Extract the [X, Y] coordinate from the center of the cell holding the provided text.  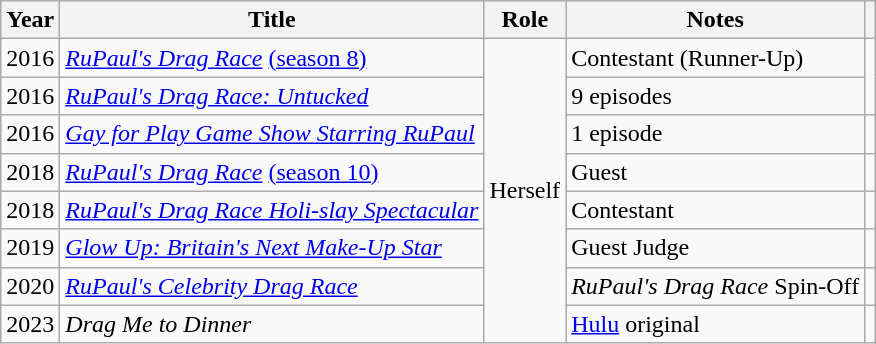
Notes [716, 20]
Guest Judge [716, 248]
RuPaul's Drag Race: Untucked [272, 96]
RuPaul's Drag Race (season 8) [272, 58]
Contestant (Runner-Up) [716, 58]
Year [30, 20]
Glow Up: Britain's Next Make-Up Star [272, 248]
RuPaul's Drag Race Spin-Off [716, 286]
Guest [716, 172]
Hulu original [716, 324]
Gay for Play Game Show Starring RuPaul [272, 134]
Herself [525, 191]
RuPaul's Celebrity Drag Race [272, 286]
2019 [30, 248]
Contestant [716, 210]
Role [525, 20]
RuPaul's Drag Race Holi-slay Spectacular [272, 210]
2023 [30, 324]
Title [272, 20]
1 episode [716, 134]
RuPaul's Drag Race (season 10) [272, 172]
9 episodes [716, 96]
Drag Me to Dinner [272, 324]
2020 [30, 286]
